Search for the cell housing the specified text and yield its (X, Y) center coordinate. 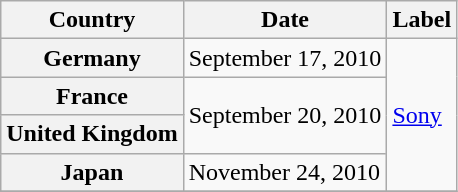
Japan (92, 172)
November 24, 2010 (285, 172)
United Kingdom (92, 134)
September 20, 2010 (285, 115)
Germany (92, 58)
France (92, 96)
Date (285, 20)
Country (92, 20)
Sony (422, 115)
September 17, 2010 (285, 58)
Label (422, 20)
